For the text-containing cell, return its midpoint in (x, y) coordinate format. 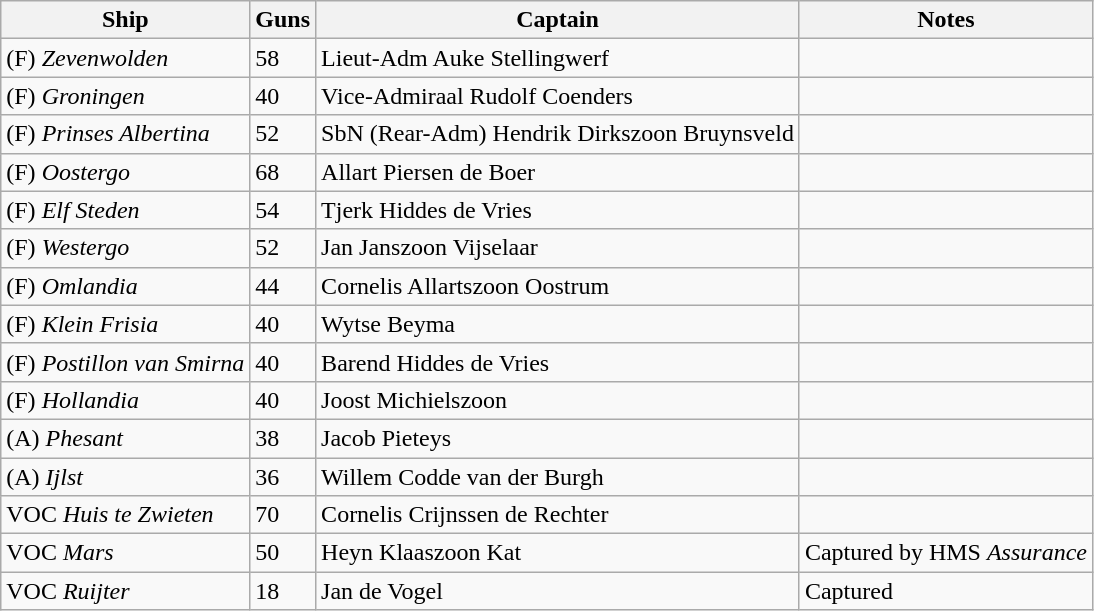
(F) Postillon van Smirna (126, 362)
70 (283, 515)
54 (283, 210)
38 (283, 438)
Jacob Pieteys (558, 438)
VOC Mars (126, 553)
Willem Codde van der Burgh (558, 477)
58 (283, 58)
Captured by HMS Assurance (946, 553)
Barend Hiddes de Vries (558, 362)
44 (283, 286)
(F) Groningen (126, 96)
36 (283, 477)
(F) Westergo (126, 248)
(F) Zevenwolden (126, 58)
Wytse Beyma (558, 324)
VOC Huis te Zwieten (126, 515)
68 (283, 172)
(A) Ijlst (126, 477)
Cornelis Crijnssen de Rechter (558, 515)
18 (283, 591)
(F) Elf Steden (126, 210)
Lieut-Adm Auke Stellingwerf (558, 58)
Cornelis Allartszoon Oostrum (558, 286)
(A) Phesant (126, 438)
(F) Oostergo (126, 172)
VOC Ruijter (126, 591)
Allart Piersen de Boer (558, 172)
Tjerk Hiddes de Vries (558, 210)
(F) Prinses Albertina (126, 134)
Jan de Vogel (558, 591)
Jan Janszoon Vijselaar (558, 248)
Captured (946, 591)
50 (283, 553)
Joost Michielszoon (558, 400)
Ship (126, 20)
Guns (283, 20)
Vice-Admiraal Rudolf Coenders (558, 96)
Captain (558, 20)
(F) Omlandia (126, 286)
Heyn Klaaszoon Kat (558, 553)
Notes (946, 20)
(F) Klein Frisia (126, 324)
SbN (Rear-Adm) Hendrik Dirkszoon Bruynsveld (558, 134)
(F) Hollandia (126, 400)
